Capture the cell that displays the provided text and extract its (x, y) central coordinate. 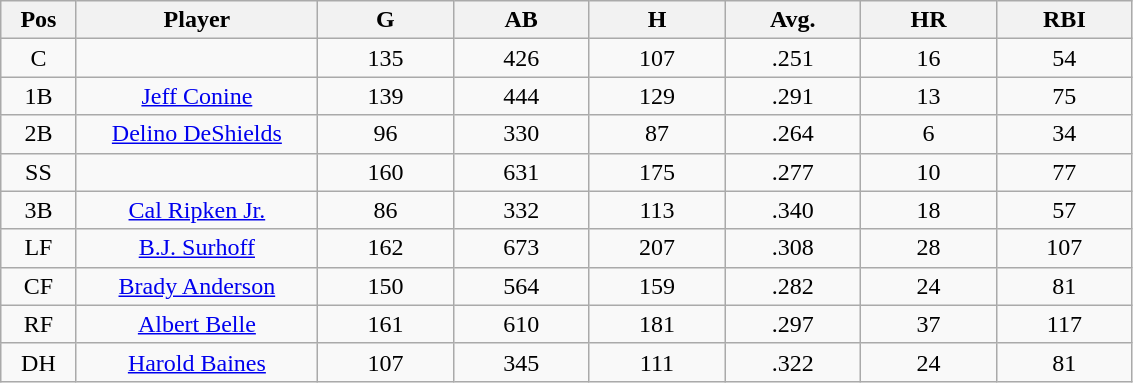
28 (929, 248)
.297 (793, 324)
332 (521, 210)
159 (657, 286)
Delino DeShields (196, 134)
175 (657, 172)
B.J. Surhoff (196, 248)
444 (521, 96)
54 (1064, 58)
160 (386, 172)
H (657, 20)
Albert Belle (196, 324)
1B (38, 96)
LF (38, 248)
G (386, 20)
345 (521, 362)
.291 (793, 96)
673 (521, 248)
631 (521, 172)
87 (657, 134)
SS (38, 172)
161 (386, 324)
610 (521, 324)
.340 (793, 210)
181 (657, 324)
111 (657, 362)
34 (1064, 134)
13 (929, 96)
75 (1064, 96)
77 (1064, 172)
129 (657, 96)
Harold Baines (196, 362)
Avg. (793, 20)
86 (386, 210)
37 (929, 324)
RBI (1064, 20)
CF (38, 286)
135 (386, 58)
DH (38, 362)
18 (929, 210)
Pos (38, 20)
3B (38, 210)
Cal Ripken Jr. (196, 210)
96 (386, 134)
.308 (793, 248)
330 (521, 134)
Player (196, 20)
564 (521, 286)
57 (1064, 210)
139 (386, 96)
C (38, 58)
Brady Anderson (196, 286)
HR (929, 20)
.264 (793, 134)
207 (657, 248)
162 (386, 248)
426 (521, 58)
AB (521, 20)
113 (657, 210)
.277 (793, 172)
2B (38, 134)
.282 (793, 286)
117 (1064, 324)
Jeff Conine (196, 96)
150 (386, 286)
RF (38, 324)
10 (929, 172)
16 (929, 58)
.251 (793, 58)
6 (929, 134)
.322 (793, 362)
